Scan for the cell matching the given text and deliver its [X, Y] coordinate at center. 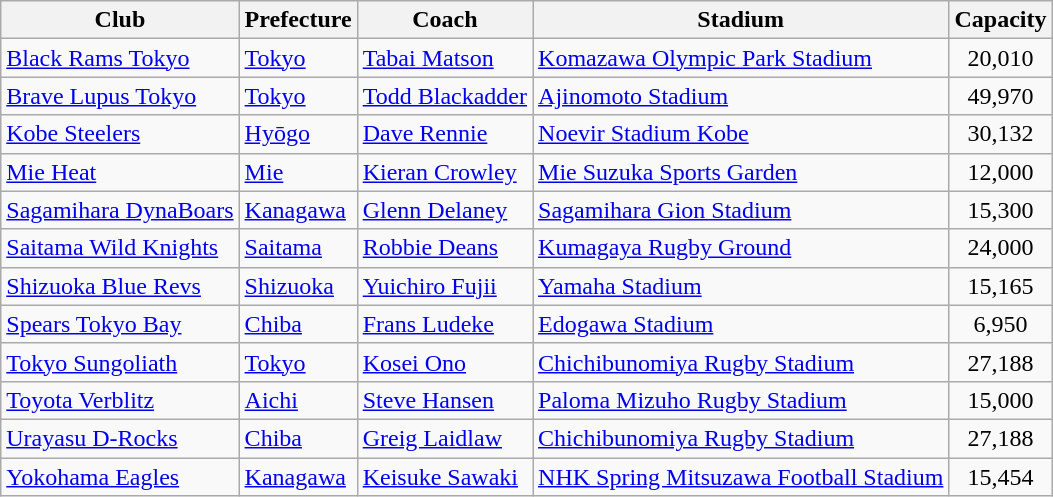
Toyota Verblitz [120, 400]
Black Rams Tokyo [120, 58]
15,300 [1000, 210]
Yokohama Eagles [120, 477]
Saitama [298, 248]
Komazawa Olympic Park Stadium [741, 58]
Glenn Delaney [444, 210]
Kosei Ono [444, 362]
Todd Blackadder [444, 96]
Dave Rennie [444, 134]
Ajinomoto Stadium [741, 96]
Aichi [298, 400]
Saitama Wild Knights [120, 248]
Mie Suzuka Sports Garden [741, 172]
Noevir Stadium Kobe [741, 134]
Keisuke Sawaki [444, 477]
Mie Heat [120, 172]
6,950 [1000, 324]
Greig Laidlaw [444, 438]
Steve Hansen [444, 400]
Paloma Mizuho Rugby Stadium [741, 400]
Frans Ludeke [444, 324]
15,000 [1000, 400]
NHK Spring Mitsuzawa Football Stadium [741, 477]
49,970 [1000, 96]
Tabai Matson [444, 58]
24,000 [1000, 248]
12,000 [1000, 172]
Capacity [1000, 20]
Tokyo Sungoliath [120, 362]
20,010 [1000, 58]
Kieran Crowley [444, 172]
Club [120, 20]
Stadium [741, 20]
Urayasu D-Rocks [120, 438]
Kumagaya Rugby Ground [741, 248]
Sagamihara DynaBoars [120, 210]
15,165 [1000, 286]
Yuichiro Fujii [444, 286]
30,132 [1000, 134]
Mie [298, 172]
Spears Tokyo Bay [120, 324]
Shizuoka Blue Revs [120, 286]
Prefecture [298, 20]
Coach [444, 20]
Brave Lupus Tokyo [120, 96]
Sagamihara Gion Stadium [741, 210]
Robbie Deans [444, 248]
Shizuoka [298, 286]
15,454 [1000, 477]
Edogawa Stadium [741, 324]
Hyōgo [298, 134]
Kobe Steelers [120, 134]
Yamaha Stadium [741, 286]
